Detect which cell encompasses the target text, then output its [X, Y] center coordinate. 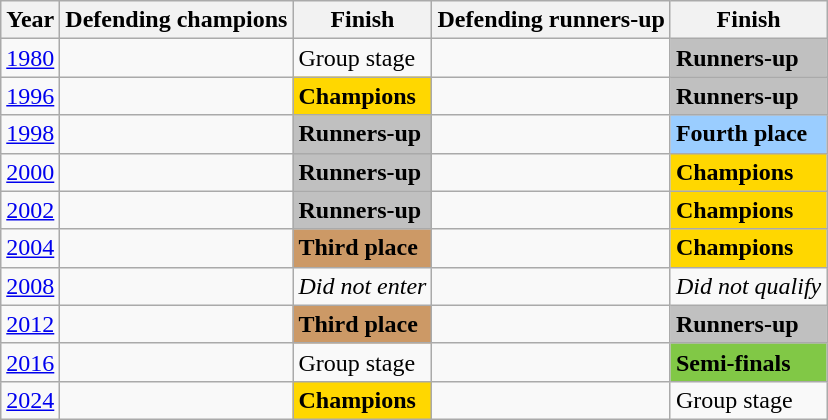
Defending champions [176, 20]
2004 [30, 248]
1980 [30, 58]
2000 [30, 172]
2002 [30, 210]
Year [30, 20]
Did not enter [362, 286]
2016 [30, 362]
Defending runners-up [551, 20]
1998 [30, 134]
Did not qualify [748, 286]
Fourth place [748, 134]
2012 [30, 324]
2024 [30, 400]
2008 [30, 286]
1996 [30, 96]
Semi-finals [748, 362]
